Pinpoint the cell where the given text exists, returning its (X, Y) midpoint coordinate. 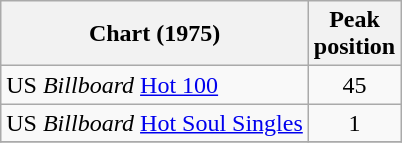
Chart (1975) (155, 34)
45 (354, 85)
1 (354, 123)
Peakposition (354, 34)
US Billboard Hot 100 (155, 85)
US Billboard Hot Soul Singles (155, 123)
